Search for the cell housing the specified text and yield its [X, Y] center coordinate. 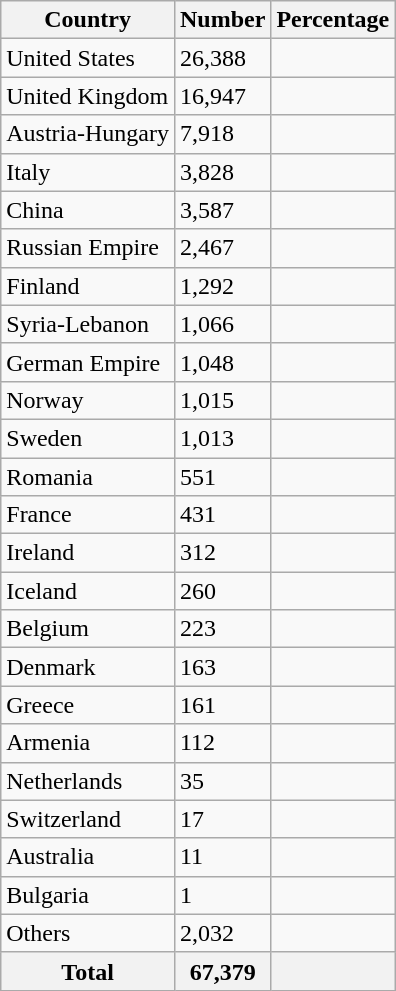
1 [222, 895]
260 [222, 591]
Sweden [88, 438]
Others [88, 933]
3,587 [222, 210]
1,015 [222, 400]
551 [222, 477]
163 [222, 667]
Percentage [333, 20]
112 [222, 743]
Finland [88, 286]
Netherlands [88, 781]
2,032 [222, 933]
China [88, 210]
Belgium [88, 629]
United Kingdom [88, 96]
Austria-Hungary [88, 134]
France [88, 515]
Russian Empire [88, 248]
223 [222, 629]
16,947 [222, 96]
Italy [88, 172]
35 [222, 781]
Switzerland [88, 819]
26,388 [222, 58]
Armenia [88, 743]
Iceland [88, 591]
Bulgaria [88, 895]
Number [222, 20]
1,292 [222, 286]
Australia [88, 857]
3,828 [222, 172]
Ireland [88, 553]
Denmark [88, 667]
161 [222, 705]
Country [88, 20]
67,379 [222, 971]
1,048 [222, 362]
312 [222, 553]
United States [88, 58]
17 [222, 819]
431 [222, 515]
1,066 [222, 324]
Greece [88, 705]
Norway [88, 400]
Romania [88, 477]
1,013 [222, 438]
German Empire [88, 362]
Syria-Lebanon [88, 324]
7,918 [222, 134]
2,467 [222, 248]
Total [88, 971]
11 [222, 857]
